Return [x, y] of the center of cell containing provided text 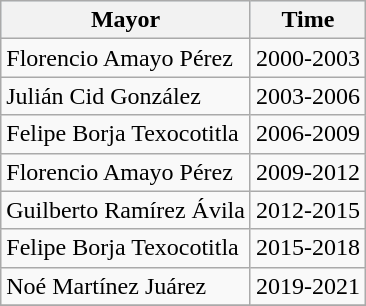
Noé Martínez Juárez [126, 286]
2006-2009 [308, 134]
Time [308, 20]
2012-2015 [308, 210]
2019-2021 [308, 286]
Mayor [126, 20]
2009-2012 [308, 172]
Guilberto Ramírez Ávila [126, 210]
2015-2018 [308, 248]
2003-2006 [308, 96]
Julián Cid González [126, 96]
2000-2003 [308, 58]
